Determine the (X, Y) coordinate at the center of the cell enclosing the given text.  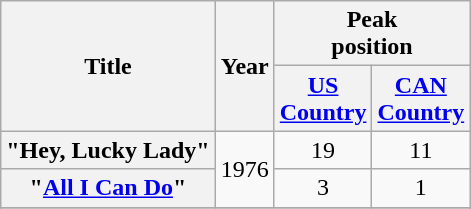
1 (421, 188)
19 (323, 150)
Year (244, 66)
"All I Can Do" (108, 188)
Title (108, 66)
Peakposition (372, 34)
CANCountry (421, 98)
11 (421, 150)
1976 (244, 169)
USCountry (323, 98)
3 (323, 188)
"Hey, Lucky Lady" (108, 150)
